Locate the cell with the specified text and output its (X, Y) center coordinate. 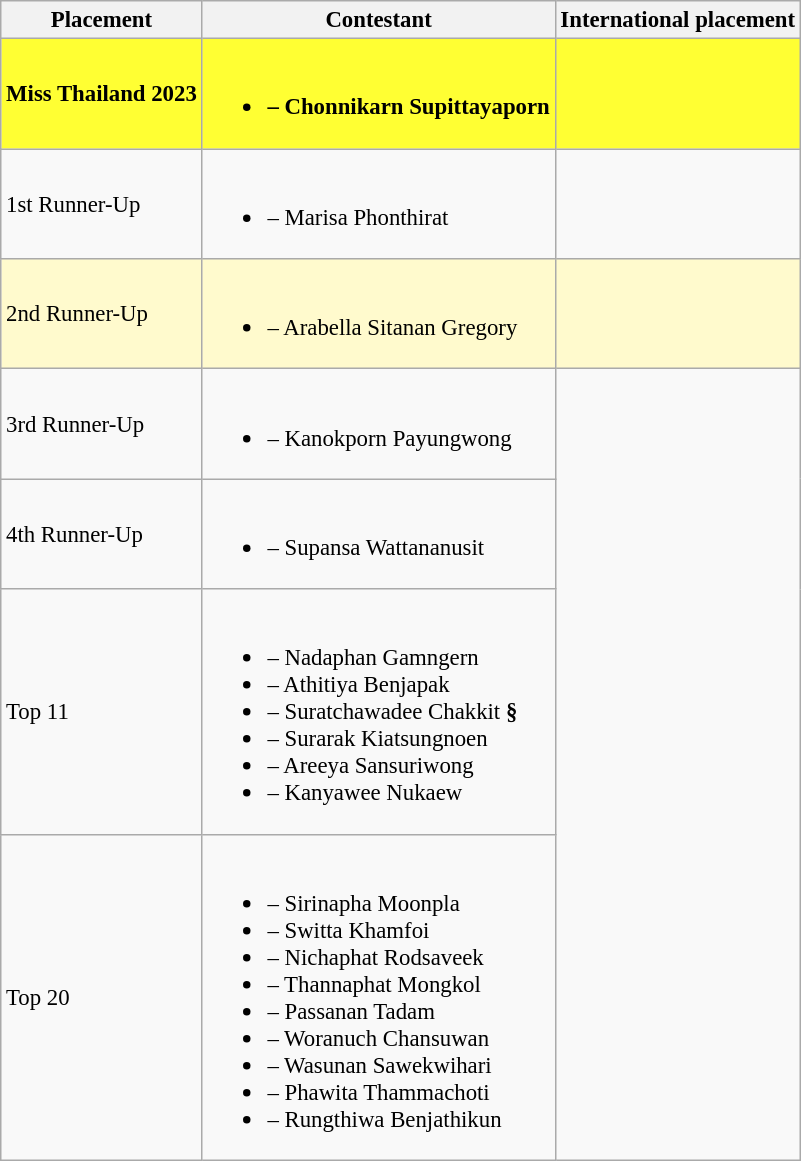
Placement (102, 20)
3rd Runner-Up (102, 424)
4th Runner-Up (102, 534)
– Marisa Phonthirat (378, 204)
Top 20 (102, 997)
– Supansa Wattananusit (378, 534)
Top 11 (102, 712)
International placement (678, 20)
Miss Thailand 2023 (102, 94)
– Arabella Sitanan Gregory (378, 314)
– Nadaphan Gamngern – Athitiya Benjapak – Suratchawadee Chakkit § – Surarak Kiatsungnoen – Areeya Sansuriwong – Kanyawee Nukaew (378, 712)
Contestant (378, 20)
– Chonnikarn Supittayaporn (378, 94)
– Kanokporn Payungwong (378, 424)
2nd Runner-Up (102, 314)
1st Runner-Up (102, 204)
